Provide the [x, y] coordinate of the cell's center where the given text is located.  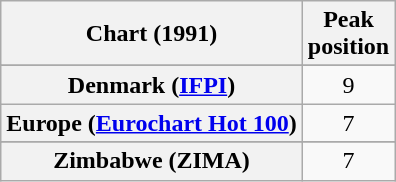
9 [348, 85]
Denmark (IFPI) [152, 85]
Chart (1991) [152, 34]
Zimbabwe (ZIMA) [152, 161]
Europe (Eurochart Hot 100) [152, 123]
Peakposition [348, 34]
